Determine the [x, y] coordinate at the center of the cell enclosing the given text.  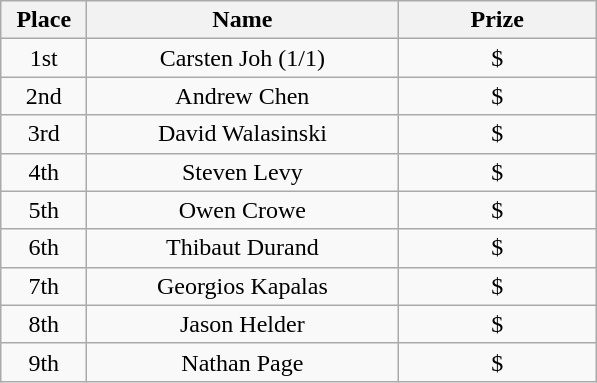
Jason Helder [242, 324]
3rd [44, 134]
Nathan Page [242, 362]
9th [44, 362]
Prize [498, 20]
6th [44, 248]
Thibaut Durand [242, 248]
David Walasinski [242, 134]
Steven Levy [242, 172]
5th [44, 210]
Carsten Joh (1/1) [242, 58]
Andrew Chen [242, 96]
Place [44, 20]
4th [44, 172]
Georgios Kapalas [242, 286]
Name [242, 20]
2nd [44, 96]
8th [44, 324]
Owen Crowe [242, 210]
1st [44, 58]
7th [44, 286]
